Locate the cell with the specified text and output its [X, Y] center coordinate. 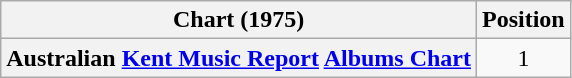
Position [524, 20]
Australian Kent Music Report Albums Chart [239, 58]
1 [524, 58]
Chart (1975) [239, 20]
